Pinpoint the cell where the given text exists, returning its (X, Y) midpoint coordinate. 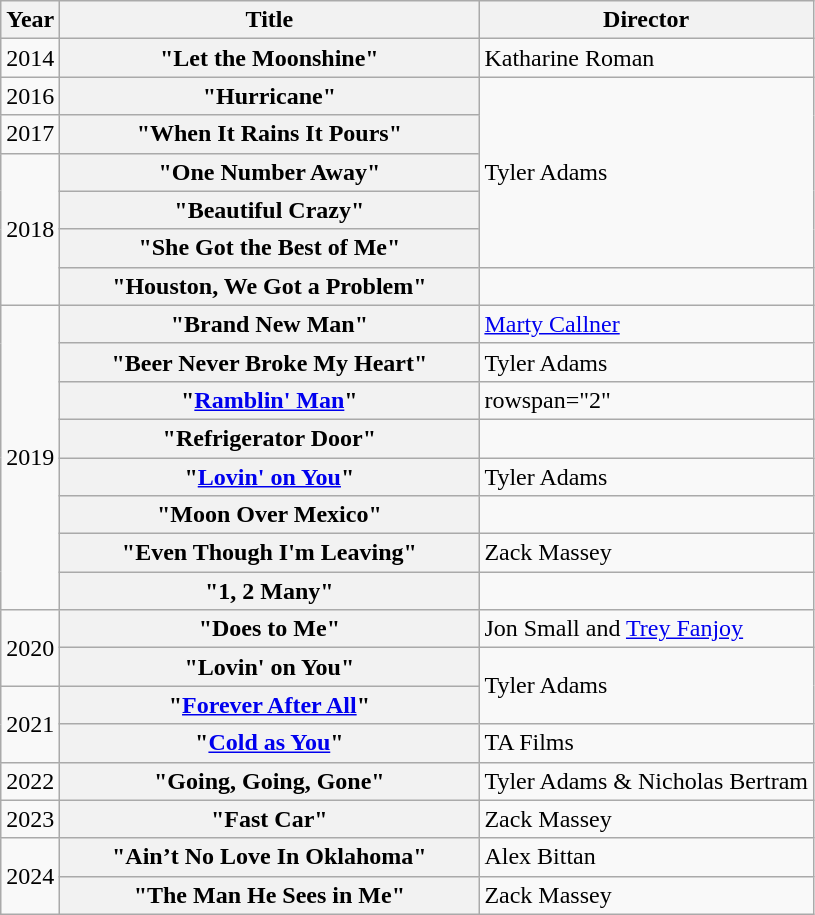
2020 (30, 648)
"Forever After All" (270, 705)
2021 (30, 724)
Alex Bittan (646, 857)
2019 (30, 457)
"Ramblin' Man" (270, 400)
2016 (30, 96)
"Refrigerator Door" (270, 438)
"She Got the Best of Me" (270, 248)
rowspan="2" (646, 400)
"Beer Never Broke My Heart" (270, 362)
2024 (30, 876)
2017 (30, 134)
Jon Small and Trey Fanjoy (646, 629)
"Even Though I'm Leaving" (270, 553)
Tyler Adams & Nicholas Bertram (646, 781)
"Houston, We Got a Problem" (270, 286)
"The Man He Sees in Me" (270, 895)
"Cold as You" (270, 743)
"Fast Car" (270, 819)
"When It Rains It Pours" (270, 134)
Year (30, 20)
Katharine Roman (646, 58)
"Hurricane" (270, 96)
2014 (30, 58)
2023 (30, 819)
2022 (30, 781)
"Ain’t No Love In Oklahoma" (270, 857)
Title (270, 20)
"Moon Over Mexico" (270, 515)
"1, 2 Many" (270, 591)
Marty Callner (646, 324)
Director (646, 20)
"Beautiful Crazy" (270, 210)
TA Films (646, 743)
"Let the Moonshine" (270, 58)
"Does to Me" (270, 629)
"One Number Away" (270, 172)
2018 (30, 229)
"Going, Going, Gone" (270, 781)
"Brand New Man" (270, 324)
